Search for the cell housing the specified text and yield its [X, Y] center coordinate. 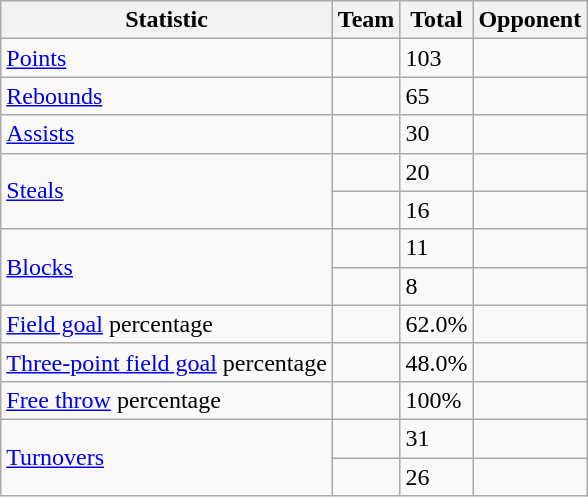
Three-point field goal percentage [167, 362]
65 [436, 96]
8 [436, 286]
Field goal percentage [167, 324]
62.0% [436, 324]
Total [436, 20]
11 [436, 248]
Opponent [530, 20]
Statistic [167, 20]
Turnovers [167, 457]
103 [436, 58]
30 [436, 134]
16 [436, 210]
Assists [167, 134]
Points [167, 58]
Rebounds [167, 96]
20 [436, 172]
100% [436, 400]
Steals [167, 191]
48.0% [436, 362]
Blocks [167, 267]
Free throw percentage [167, 400]
26 [436, 477]
Team [366, 20]
31 [436, 438]
